Output the (X, Y) coordinate of the center of the cell containing the given text.  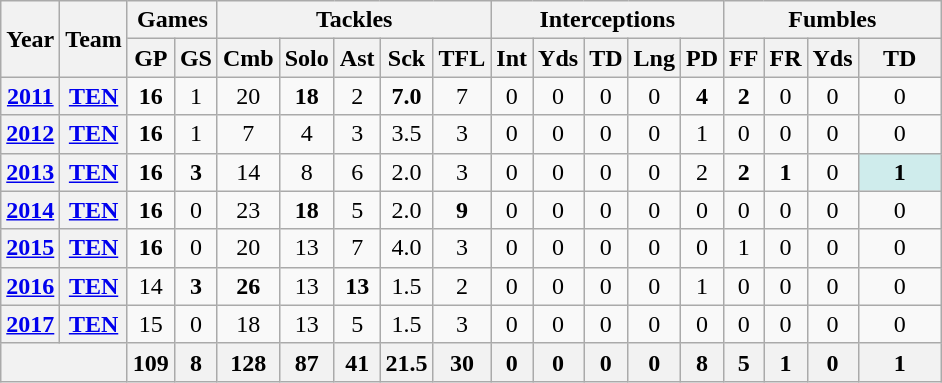
PD (702, 58)
FR (786, 58)
2011 (30, 96)
2016 (30, 286)
2015 (30, 248)
23 (248, 210)
3.5 (406, 134)
6 (357, 172)
7.0 (406, 96)
2014 (30, 210)
109 (150, 362)
Games (172, 20)
Lng (654, 58)
30 (462, 362)
Solo (306, 58)
21.5 (406, 362)
Tackles (354, 20)
2012 (30, 134)
Team (94, 39)
128 (248, 362)
87 (306, 362)
Ast (357, 58)
4.0 (406, 248)
26 (248, 286)
Interceptions (608, 20)
Sck (406, 58)
41 (357, 362)
2013 (30, 172)
Cmb (248, 58)
FF (744, 58)
15 (150, 324)
9 (462, 210)
Year (30, 39)
TFL (462, 58)
GS (196, 58)
2017 (30, 324)
Int (512, 58)
Fumbles (833, 20)
GP (150, 58)
